For the text-containing cell, return its midpoint in [X, Y] coordinate format. 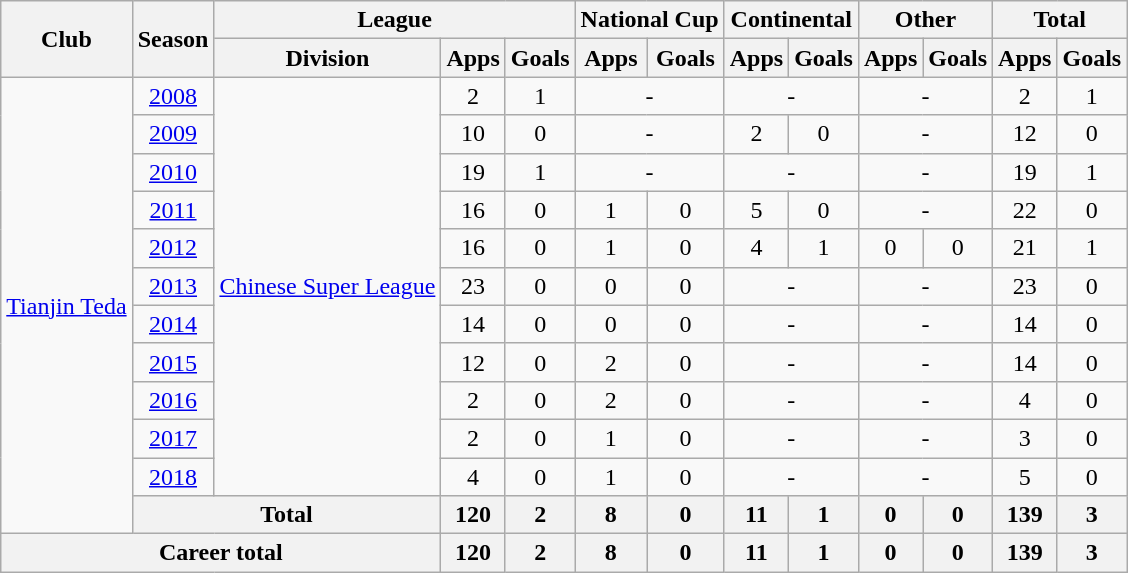
Tianjin Teda [66, 306]
National Cup [650, 20]
2008 [173, 96]
2012 [173, 248]
League [394, 20]
2011 [173, 210]
Chinese Super League [328, 286]
2013 [173, 286]
2009 [173, 134]
Season [173, 39]
22 [1025, 210]
Career total [221, 553]
2018 [173, 477]
Division [328, 58]
10 [473, 134]
Other [925, 20]
Club [66, 39]
2017 [173, 438]
21 [1025, 248]
Continental [791, 20]
2015 [173, 362]
2016 [173, 400]
2010 [173, 172]
2014 [173, 324]
